From the cell containing the given text, extract its center point as (x, y) coordinate. 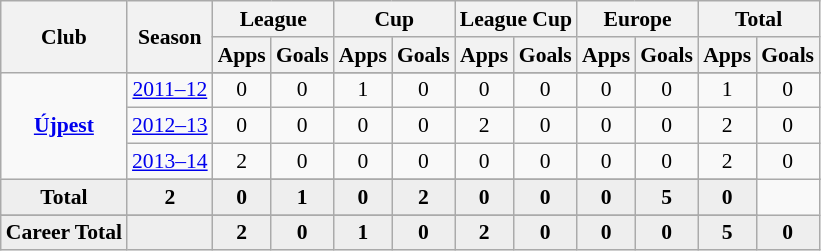
2012–13 (170, 126)
2013–14 (170, 162)
League (274, 19)
Újpest (64, 126)
Europe (638, 19)
Club (64, 36)
Season (170, 36)
League Cup (516, 19)
Career Total (64, 233)
Cup (394, 19)
2011–12 (170, 90)
